Scan for the cell matching the given text and deliver its (X, Y) coordinate at center. 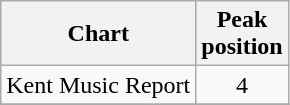
4 (242, 85)
Peakposition (242, 34)
Chart (98, 34)
Kent Music Report (98, 85)
